For the text-containing cell, return its midpoint in [x, y] coordinate format. 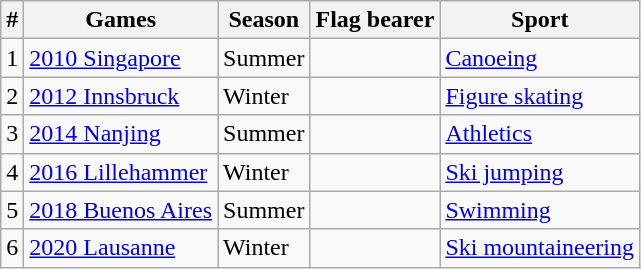
Sport [540, 20]
1 [12, 58]
2018 Buenos Aires [121, 210]
2020 Lausanne [121, 248]
2012 Innsbruck [121, 96]
2016 Lillehammer [121, 172]
4 [12, 172]
3 [12, 134]
Figure skating [540, 96]
5 [12, 210]
6 [12, 248]
2014 Nanjing [121, 134]
Ski jumping [540, 172]
Season [264, 20]
Games [121, 20]
Flag bearer [375, 20]
# [12, 20]
Swimming [540, 210]
2 [12, 96]
Ski mountaineering [540, 248]
Canoeing [540, 58]
2010 Singapore [121, 58]
Athletics [540, 134]
